Capture the cell that displays the provided text and extract its (X, Y) central coordinate. 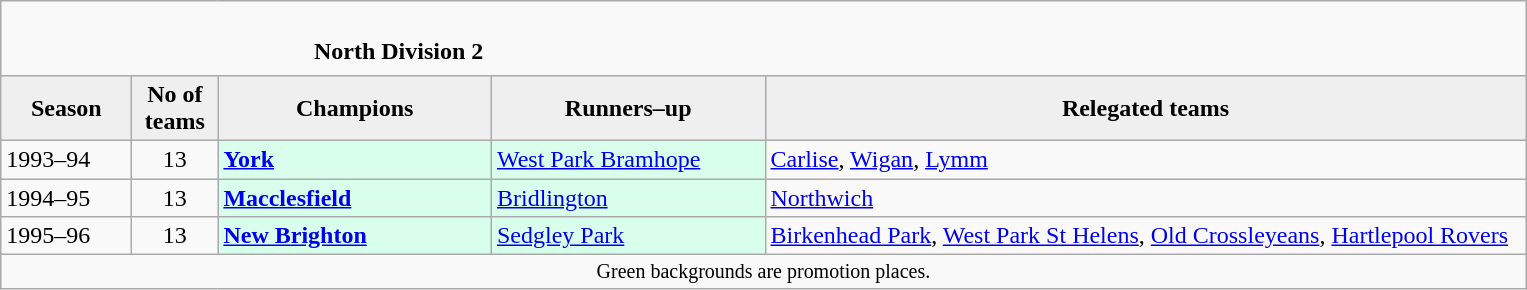
Season (66, 108)
No of teams (175, 108)
Sedgley Park (628, 236)
Champions (355, 108)
Northwich (1146, 197)
York (355, 159)
1995–96 (66, 236)
1993–94 (66, 159)
Macclesfield (355, 197)
Birkenhead Park, West Park St Helens, Old Crossleyeans, Hartlepool Rovers (1146, 236)
Runners–up (628, 108)
Bridlington (628, 197)
Green backgrounds are promotion places. (764, 272)
West Park Bramhope (628, 159)
New Brighton (355, 236)
Relegated teams (1146, 108)
Carlise, Wigan, Lymm (1146, 159)
1994–95 (66, 197)
